Locate the cell with the specified text and output its (X, Y) center coordinate. 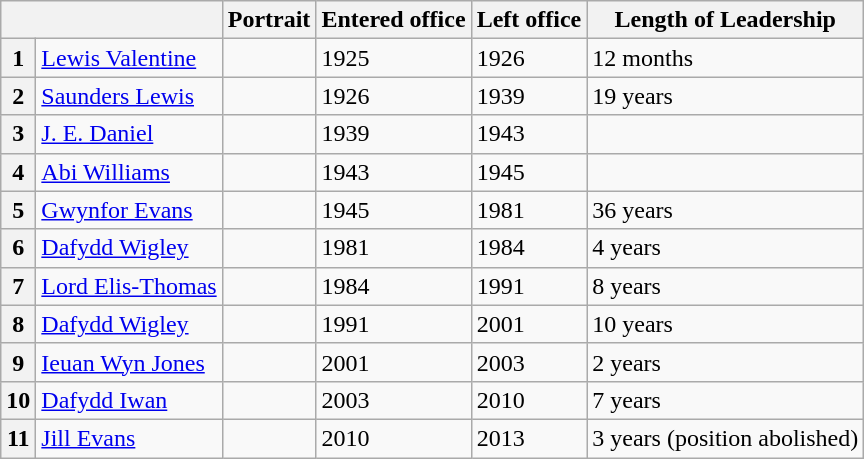
2 (18, 96)
Lewis Valentine (129, 58)
4 years (726, 248)
9 (18, 362)
36 years (726, 210)
1 (18, 58)
J. E. Daniel (129, 134)
2 years (726, 362)
10 years (726, 324)
12 months (726, 58)
Jill Evans (129, 438)
19 years (726, 96)
10 (18, 400)
7 years (726, 400)
3 (18, 134)
Saunders Lewis (129, 96)
Lord Elis-Thomas (129, 286)
5 (18, 210)
2013 (529, 438)
11 (18, 438)
6 (18, 248)
Length of Leadership (726, 20)
Dafydd Iwan (129, 400)
4 (18, 172)
3 years (position abolished) (726, 438)
Ieuan Wyn Jones (129, 362)
Entered office (394, 20)
Portrait (269, 20)
1925 (394, 58)
8 years (726, 286)
Gwynfor Evans (129, 210)
Abi Williams (129, 172)
8 (18, 324)
Left office (529, 20)
7 (18, 286)
